Pinpoint the cell where the given text exists, returning its (X, Y) midpoint coordinate. 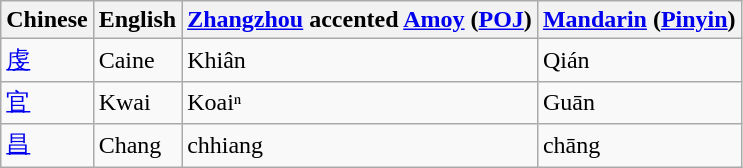
Koaiⁿ (360, 102)
Chinese (47, 20)
Zhangzhou accented Amoy (POJ) (360, 20)
chāng (639, 146)
昌 (47, 146)
English (137, 20)
官 (47, 102)
Guān (639, 102)
Qián (639, 60)
Chang (137, 146)
Kwai (137, 102)
Khiân (360, 60)
Mandarin (Pinyin) (639, 20)
Caine (137, 60)
虔 (47, 60)
chhiang (360, 146)
